Identify which cell holds the provided text, then report its [x, y] central coordinate. 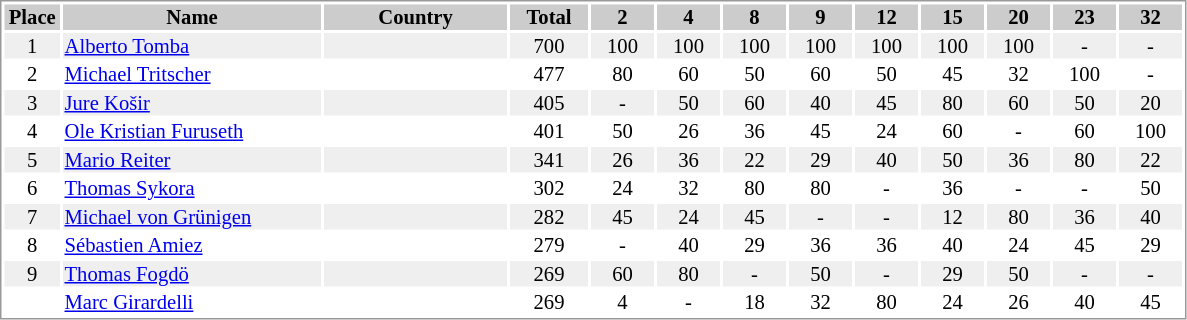
23 [1084, 17]
15 [952, 17]
3 [32, 103]
Marc Girardelli [192, 303]
Michael von Grünigen [192, 217]
700 [549, 46]
405 [549, 103]
Place [32, 17]
Name [192, 17]
477 [549, 75]
282 [549, 217]
18 [754, 303]
1 [32, 46]
279 [549, 245]
Sébastien Amiez [192, 245]
341 [549, 160]
Country [416, 17]
401 [549, 131]
Thomas Sykora [192, 189]
Thomas Fogdö [192, 274]
6 [32, 189]
Alberto Tomba [192, 46]
5 [32, 160]
Ole Kristian Furuseth [192, 131]
Mario Reiter [192, 160]
302 [549, 189]
Total [549, 17]
Michael Tritscher [192, 75]
Jure Košir [192, 103]
7 [32, 217]
